Scan for the cell matching the given text and deliver its [x, y] coordinate at center. 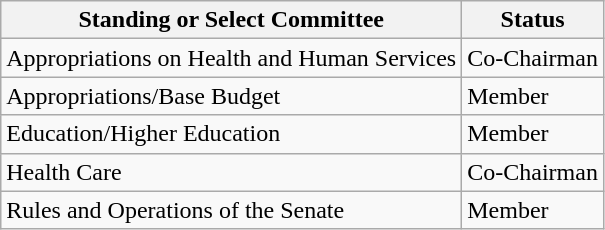
Education/Higher Education [232, 134]
Health Care [232, 172]
Appropriations/Base Budget [232, 96]
Standing or Select Committee [232, 20]
Rules and Operations of the Senate [232, 210]
Appropriations on Health and Human Services [232, 58]
Status [533, 20]
